Scan for the cell matching the given text and deliver its [x, y] coordinate at center. 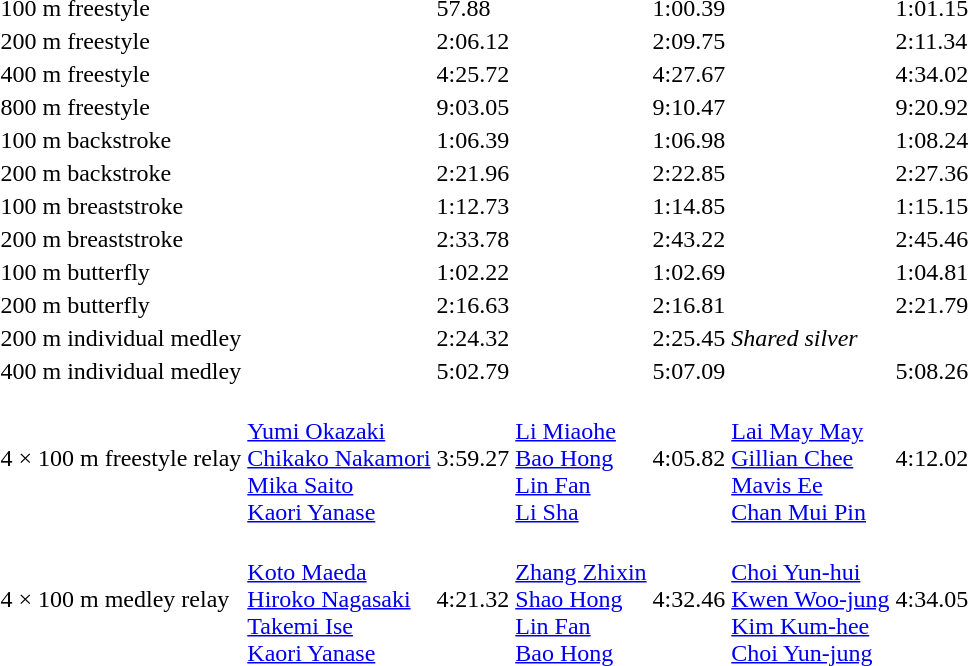
4:27.67 [689, 74]
1:02.69 [689, 272]
1:12.73 [473, 206]
1:06.98 [689, 140]
Yumi OkazakiChikako NakamoriMika SaitoKaori Yanase [339, 458]
5:07.09 [689, 371]
2:06.12 [473, 41]
Shared silver [810, 338]
2:33.78 [473, 239]
2:43.22 [689, 239]
2:24.32 [473, 338]
Li MiaoheBao HongLin FanLi Sha [581, 458]
1:02.22 [473, 272]
1:06.39 [473, 140]
2:16.81 [689, 305]
9:03.05 [473, 107]
1:14.85 [689, 206]
9:10.47 [689, 107]
2:22.85 [689, 173]
2:21.96 [473, 173]
3:59.27 [473, 458]
4:25.72 [473, 74]
4:05.82 [689, 458]
Lai May MayGillian CheeMavis EeChan Mui Pin [810, 458]
2:09.75 [689, 41]
5:02.79 [473, 371]
2:25.45 [689, 338]
2:16.63 [473, 305]
